Locate the cell with the specified text and output its [x, y] center coordinate. 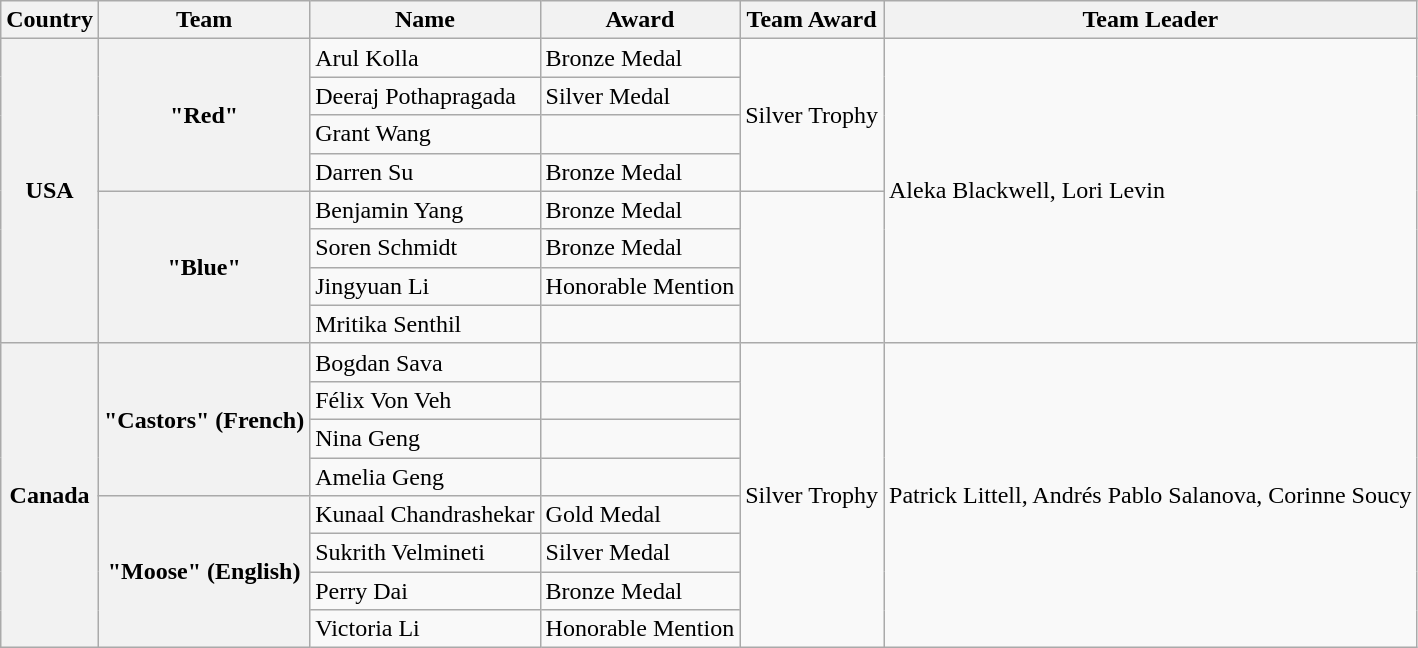
Country [50, 20]
Kunaal Chandrashekar [425, 515]
Arul Kolla [425, 58]
Deeraj Pothapragada [425, 96]
Victoria Li [425, 629]
"Red" [204, 115]
Award [640, 20]
USA [50, 191]
Patrick Littell, Andrés Pablo Salanova, Corinne Soucy [1151, 495]
Darren Su [425, 172]
Benjamin Yang [425, 210]
Perry Dai [425, 591]
Canada [50, 495]
Félix Von Veh [425, 400]
"Castors" (French) [204, 419]
Gold Medal [640, 515]
Name [425, 20]
Team [204, 20]
Bogdan Sava [425, 362]
Amelia Geng [425, 477]
Team Award [812, 20]
Soren Schmidt [425, 248]
Grant Wang [425, 134]
"Blue" [204, 267]
Sukrith Velmineti [425, 553]
Mritika Senthil [425, 324]
Nina Geng [425, 438]
Aleka Blackwell, Lori Levin [1151, 191]
Team Leader [1151, 20]
"Moose" (English) [204, 572]
Jingyuan Li [425, 286]
